For the text-containing cell, return its midpoint in (X, Y) coordinate format. 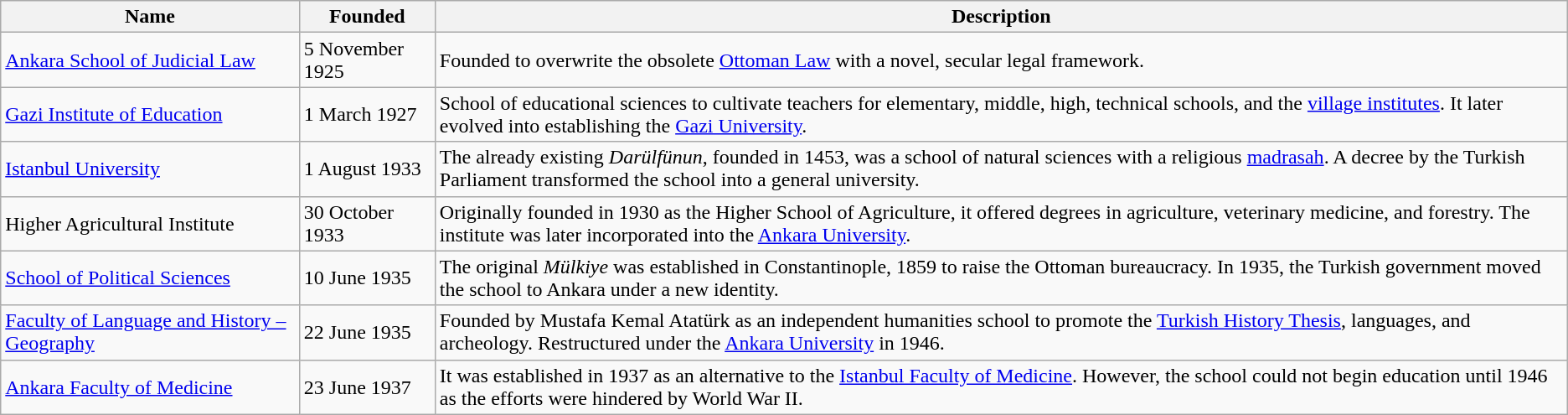
School of Political Sciences (151, 278)
Istanbul University (151, 169)
22 June 1935 (367, 332)
Gazi Institute of Education (151, 114)
Name (151, 17)
23 June 1937 (367, 387)
10 June 1935 (367, 278)
1 August 1933 (367, 169)
Ankara Faculty of Medicine (151, 387)
30 October 1933 (367, 223)
Founded to overwrite the obsolete Ottoman Law with a novel, secular legal framework. (1001, 60)
5 November 1925 (367, 60)
Description (1001, 17)
Faculty of Language and History – Geography (151, 332)
Ankara School of Judicial Law (151, 60)
Higher Agricultural Institute (151, 223)
1 March 1927 (367, 114)
Founded (367, 17)
